For the text-containing cell, return its midpoint in (X, Y) coordinate format. 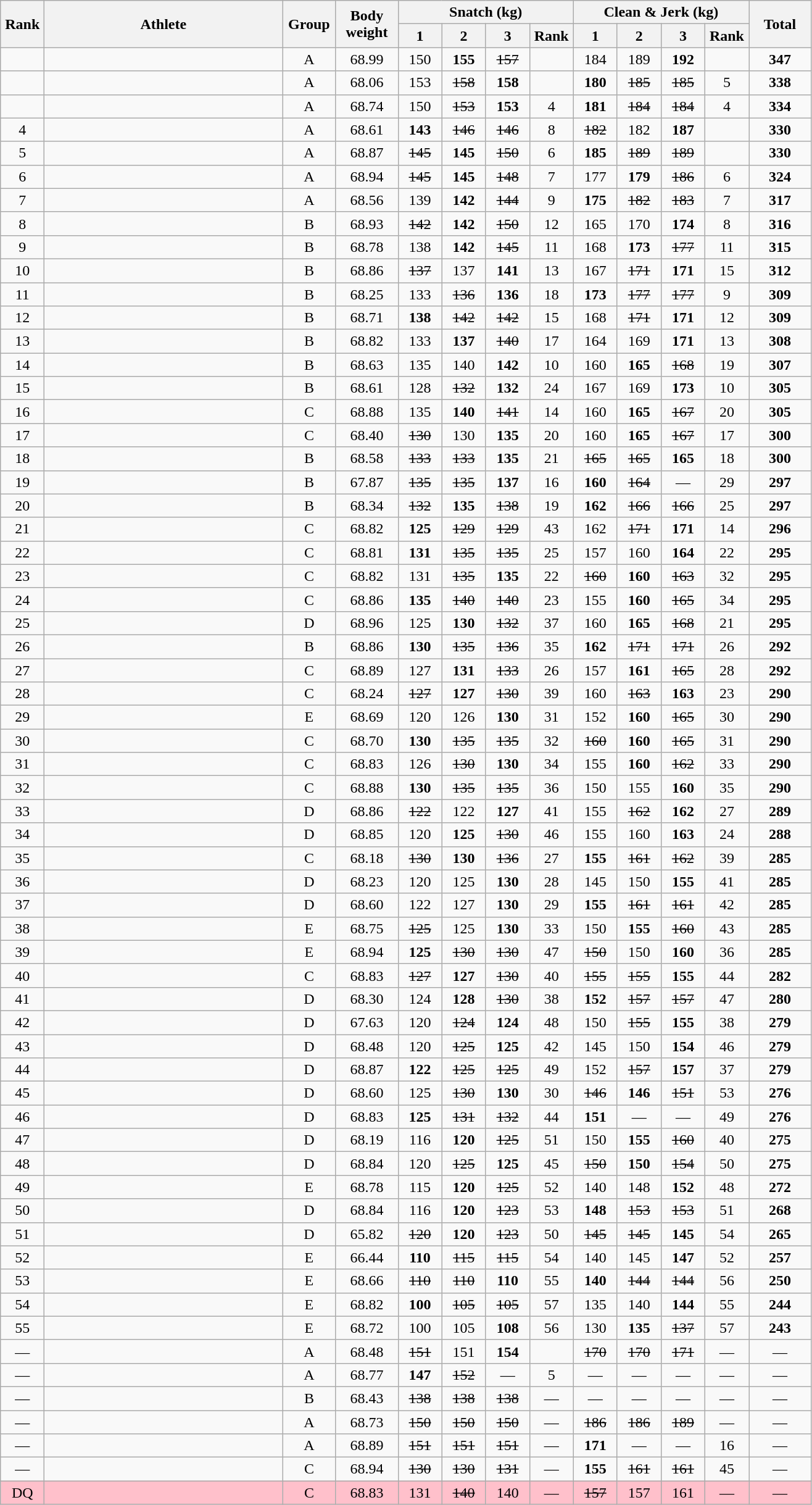
280 (780, 999)
68.70 (367, 741)
296 (780, 529)
334 (780, 106)
67.87 (367, 482)
68.24 (367, 694)
68.25 (367, 294)
307 (780, 365)
68.34 (367, 506)
324 (780, 177)
347 (780, 59)
68.56 (367, 200)
68.23 (367, 882)
257 (780, 1257)
68.66 (367, 1281)
181 (595, 106)
250 (780, 1281)
68.69 (367, 717)
Athlete (164, 24)
174 (682, 223)
243 (780, 1328)
68.81 (367, 552)
Total (780, 24)
68.18 (367, 858)
143 (420, 130)
139 (420, 200)
244 (780, 1304)
289 (780, 811)
68.77 (367, 1375)
180 (595, 83)
66.44 (367, 1257)
65.82 (367, 1234)
68.19 (367, 1140)
Group (309, 24)
312 (780, 270)
68.85 (367, 835)
Snatch (kg) (486, 12)
67.63 (367, 1022)
68.75 (367, 928)
179 (639, 177)
192 (682, 59)
68.99 (367, 59)
288 (780, 835)
68.40 (367, 435)
68.73 (367, 1422)
68.72 (367, 1328)
317 (780, 200)
316 (780, 223)
68.74 (367, 106)
Body weight (367, 24)
315 (780, 247)
68.58 (367, 459)
68.93 (367, 223)
272 (780, 1187)
68.63 (367, 365)
68.30 (367, 999)
108 (507, 1328)
Clean & Jerk (kg) (661, 12)
265 (780, 1234)
308 (780, 341)
DQ (22, 1493)
175 (595, 200)
183 (682, 200)
68.71 (367, 318)
338 (780, 83)
68.06 (367, 83)
68.96 (367, 623)
282 (780, 975)
268 (780, 1211)
187 (682, 130)
68.43 (367, 1398)
